Locate the cell with the specified text and output its [x, y] center coordinate. 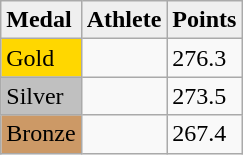
276.3 [204, 58]
267.4 [204, 134]
Silver [41, 96]
273.5 [204, 96]
Gold [41, 58]
Medal [41, 20]
Points [204, 20]
Bronze [41, 134]
Athlete [124, 20]
